Output the [X, Y] coordinate of the center of the cell containing the given text.  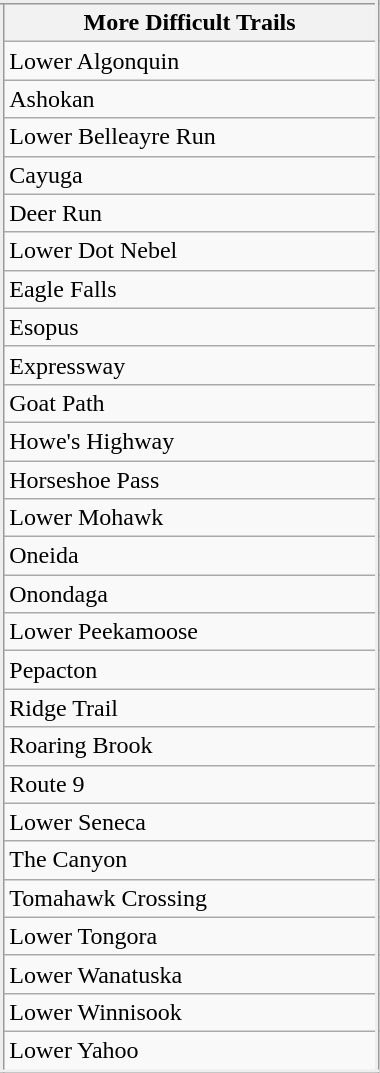
Expressway [190, 365]
Howe's Highway [190, 441]
Pepacton [190, 670]
Deer Run [190, 213]
Lower Wanatuska [190, 974]
Lower Belleayre Run [190, 137]
Cayuga [190, 175]
Goat Path [190, 403]
Lower Winnisook [190, 1012]
Lower Algonquin [190, 61]
Lower Dot Nebel [190, 251]
Route 9 [190, 784]
Oneida [190, 556]
Ridge Trail [190, 708]
Eagle Falls [190, 289]
Esopus [190, 327]
More Difficult Trails [190, 22]
Lower Seneca [190, 822]
Lower Mohawk [190, 518]
Horseshoe Pass [190, 479]
Onondaga [190, 594]
Lower Tongora [190, 936]
The Canyon [190, 860]
Lower Yahoo [190, 1051]
Lower Peekamoose [190, 632]
Ashokan [190, 99]
Roaring Brook [190, 746]
Tomahawk Crossing [190, 898]
